Determine the (X, Y) coordinate at the center of the cell enclosing the given text.  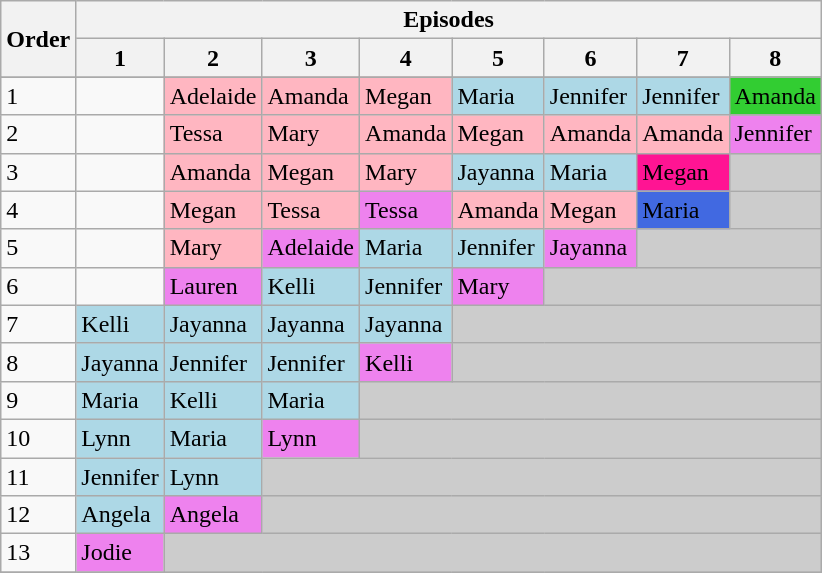
10 (38, 438)
Order (38, 39)
9 (38, 400)
Episodes (449, 20)
11 (38, 477)
Jodie (120, 553)
12 (38, 515)
Lauren (213, 286)
13 (38, 553)
